Pinpoint the cell where the given text exists, returning its (x, y) midpoint coordinate. 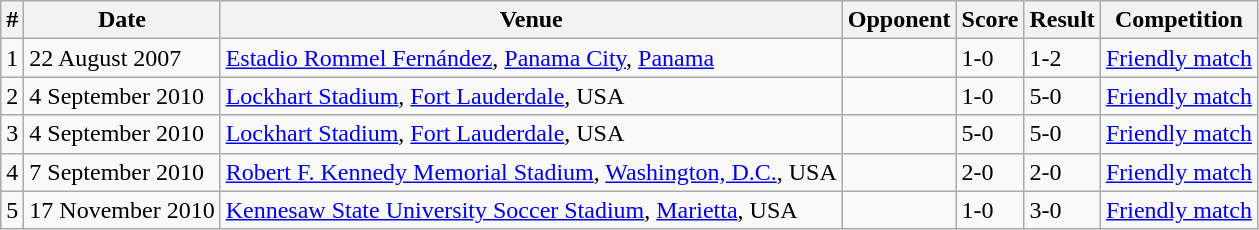
1 (12, 58)
Robert F. Kennedy Memorial Stadium, Washington, D.C., USA (531, 172)
# (12, 20)
Result (1062, 20)
1-2 (1062, 58)
17 November 2010 (122, 210)
Estadio Rommel Fernández, Panama City, Panama (531, 58)
Competition (1178, 20)
5 (12, 210)
Opponent (899, 20)
Kennesaw State University Soccer Stadium, Marietta, USA (531, 210)
4 (12, 172)
3-0 (1062, 210)
Venue (531, 20)
7 September 2010 (122, 172)
Date (122, 20)
22 August 2007 (122, 58)
3 (12, 134)
2 (12, 96)
Score (990, 20)
